For the text-containing cell, return its midpoint in (X, Y) coordinate format. 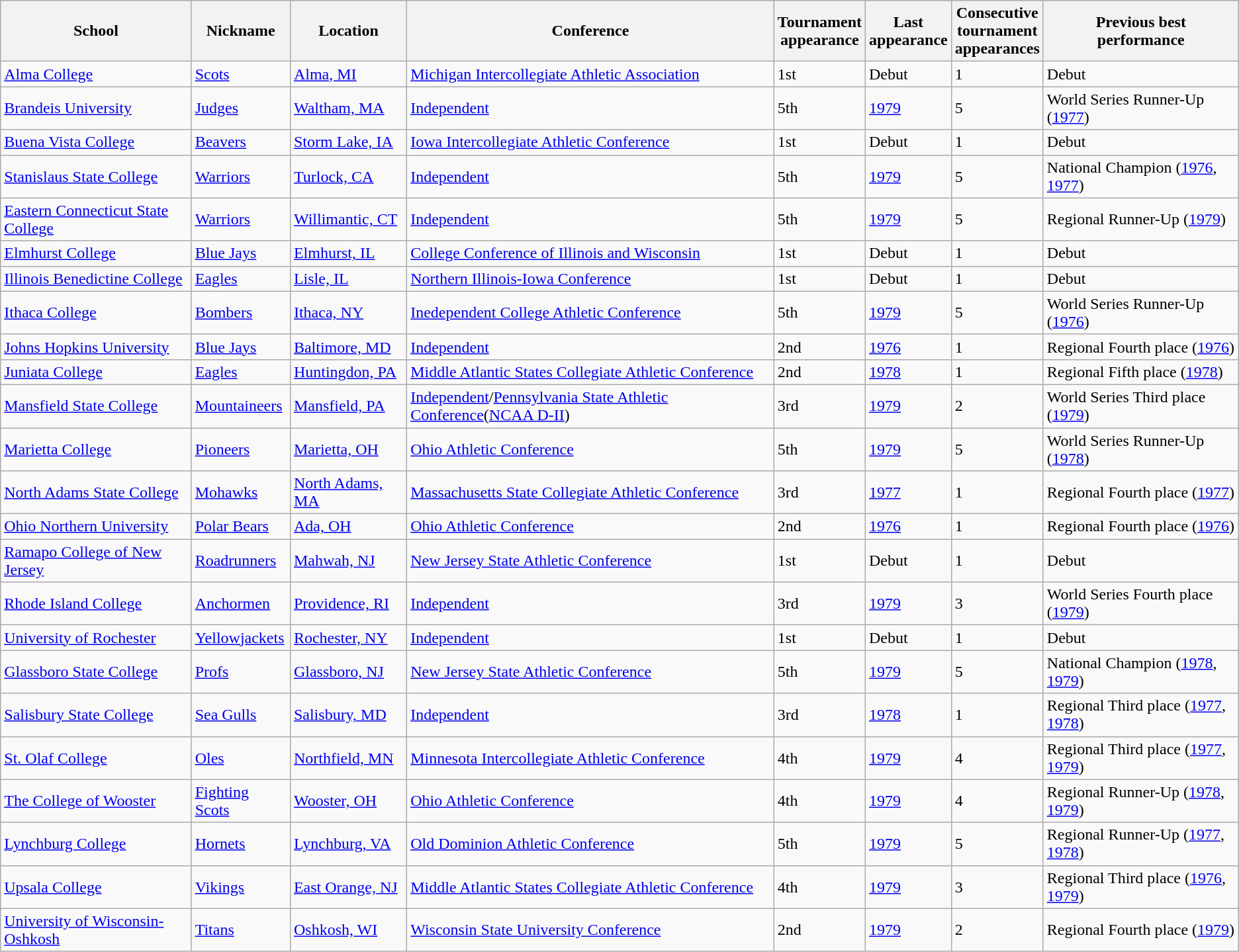
Lynchburg College (96, 844)
Upsala College (96, 887)
Alma College (96, 74)
Polar Bears (241, 527)
Eastern Connecticut State College (96, 220)
School (96, 31)
Conference (590, 31)
National Champion (1976, 1977) (1141, 176)
Marietta, OH (348, 449)
Roadrunners (241, 561)
Mohawks (241, 492)
Salisbury State College (96, 714)
Rhode Island College (96, 603)
Waltham, MA (348, 108)
Oshkosh, WI (348, 930)
Profs (241, 672)
Tournamentappearance (819, 31)
Ramapo College of New Jersey (96, 561)
Huntingdon, PA (348, 372)
Glassboro, NJ (348, 672)
Pioneers (241, 449)
Sea Gulls (241, 714)
National Champion (1978, 1979) (1141, 672)
Northfield, MN (348, 758)
Previous bestperformance (1141, 31)
St. Olaf College (96, 758)
Mansfield State College (96, 406)
Regional Third place (1976, 1979) (1141, 887)
Johns Hopkins University (96, 347)
Wisconsin State University Conference (590, 930)
Lisle, IL (348, 279)
Mansfield, PA (348, 406)
Elmhurst, IL (348, 253)
Regional Fourth place (1977) (1141, 492)
Northern Illinois-Iowa Conference (590, 279)
Fighting Scots (241, 801)
The College of Wooster (96, 801)
Bombers (241, 312)
North Adams State College (96, 492)
Baltimore, MD (348, 347)
Anchormen (241, 603)
Mahwah, NJ (348, 561)
World Series Runner-Up (1977) (1141, 108)
Beavers (241, 142)
Mountaineers (241, 406)
Rochester, NY (348, 638)
Providence, RI (348, 603)
Michigan Intercollegiate Athletic Association (590, 74)
Turlock, CA (348, 176)
College Conference of Illinois and Wisconsin (590, 253)
University of Rochester (96, 638)
Lynchburg, VA (348, 844)
Inedependent College Athletic Conference (590, 312)
Regional Runner-Up (1978, 1979) (1141, 801)
Iowa Intercollegiate Athletic Conference (590, 142)
Regional Runner-Up (1977, 1978) (1141, 844)
World Series Fourth place (1979) (1141, 603)
Glassboro State College (96, 672)
Willimantic, CT (348, 220)
Wooster, OH (348, 801)
East Orange, NJ (348, 887)
Independent/Pennsylvania State Athletic Conference(NCAA D-II) (590, 406)
Judges (241, 108)
Illinois Benedictine College (96, 279)
Marietta College (96, 449)
Regional Third place (1977, 1978) (1141, 714)
Location (348, 31)
Hornets (241, 844)
Ohio Northern University (96, 527)
Scots (241, 74)
Regional Fifth place (1978) (1141, 372)
North Adams, MA (348, 492)
Oles (241, 758)
Vikings (241, 887)
World Series Runner-Up (1976) (1141, 312)
Consecutivetournamentappearances (997, 31)
Elmhurst College (96, 253)
Regional Third place (1977, 1979) (1141, 758)
University of Wisconsin-Oshkosh (96, 930)
Juniata College (96, 372)
Minnesota Intercollegiate Athletic Conference (590, 758)
Massachusetts State Collegiate Athletic Conference (590, 492)
Titans (241, 930)
Lastappearance (909, 31)
World Series Third place (1979) (1141, 406)
Ithaca College (96, 312)
Buena Vista College (96, 142)
Regional Runner-Up (1979) (1141, 220)
Alma, MI (348, 74)
Regional Fourth place (1979) (1141, 930)
Stanislaus State College (96, 176)
Old Dominion Athletic Conference (590, 844)
Storm Lake, IA (348, 142)
Yellowjackets (241, 638)
Brandeis University (96, 108)
Nickname (241, 31)
Ada, OH (348, 527)
World Series Runner-Up (1978) (1141, 449)
1977 (909, 492)
Ithaca, NY (348, 312)
Salisbury, MD (348, 714)
